Scan for the cell matching the given text and deliver its (x, y) coordinate at center. 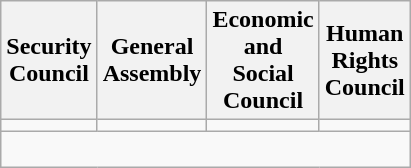
Human Rights Council (364, 60)
Economic and Social Council (263, 60)
General Assembly (152, 60)
Security Council (49, 60)
